Extract the (X, Y) coordinate from the center of the cell holding the provided text.  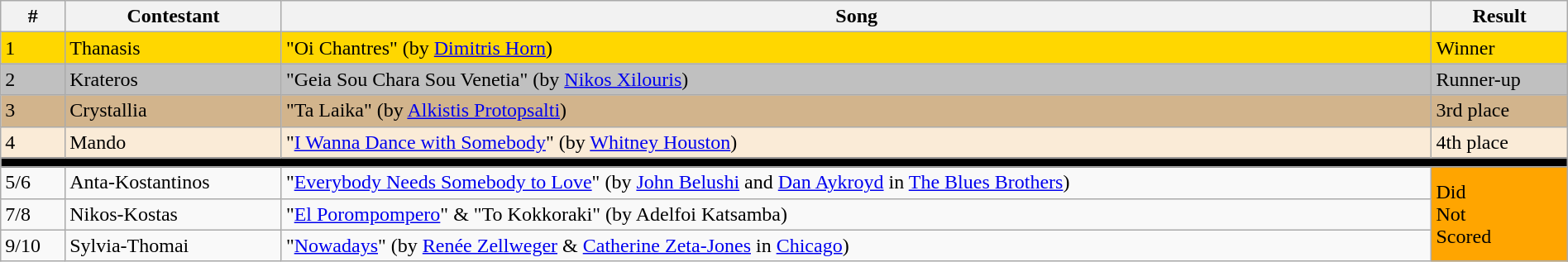
Song (857, 17)
"I Wanna Dance with Somebody" (by Whitney Houston) (857, 142)
DidNotScored (1499, 214)
"Oi Chantres" (by Dimitris Horn) (857, 48)
3rd place (1499, 111)
7/8 (33, 214)
"Everybody Needs Somebody to Love" (by John Belushi and Dan Aykroyd in The Blues Brothers) (857, 183)
"Geia Sou Chara Sou Venetia" (by Nikos Xilouris) (857, 79)
5/6 (33, 183)
Sylvia-Thomai (174, 245)
Runner-up (1499, 79)
Mando (174, 142)
Contestant (174, 17)
Anta-Kostantinos (174, 183)
"Nowadays" (by Renée Zellweger & Catherine Zeta-Jones in Chicago) (857, 245)
Result (1499, 17)
1 (33, 48)
Crystallia (174, 111)
"Ta Laika" (by Alkistis Protopsalti) (857, 111)
Nikos-Kostas (174, 214)
# (33, 17)
9/10 (33, 245)
4th place (1499, 142)
Winner (1499, 48)
"El Porompompero" & "To Kokkoraki" (by Adelfoi Katsamba) (857, 214)
3 (33, 111)
2 (33, 79)
Thanasis (174, 48)
Krateros (174, 79)
4 (33, 142)
